Extract the [x, y] coordinate from the center of the cell holding the provided text.  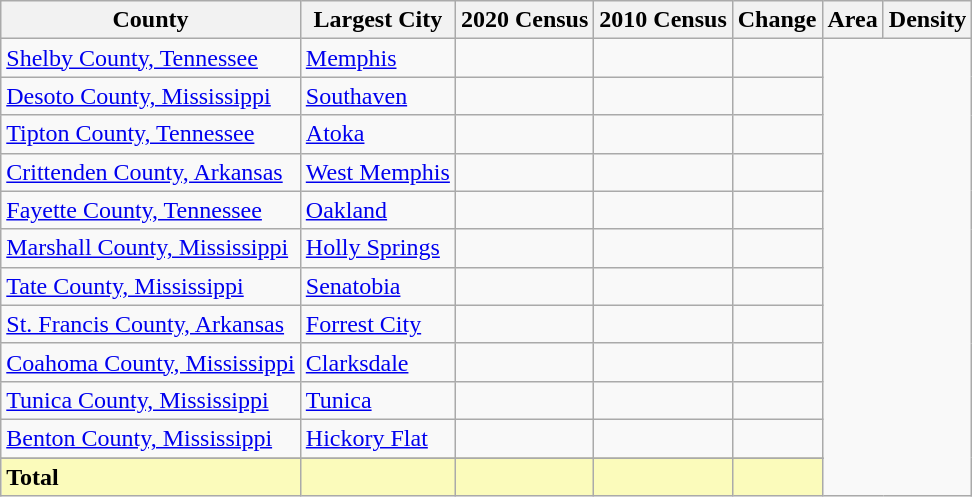
Coahoma County, Mississippi [151, 362]
Tunica County, Mississippi [151, 400]
County [151, 20]
Marshall County, Mississippi [151, 248]
2010 Census [663, 20]
Density [927, 20]
Oakland [378, 210]
Memphis [378, 58]
Desoto County, Mississippi [151, 96]
Tate County, Mississippi [151, 286]
Tipton County, Tennessee [151, 134]
Benton County, Mississippi [151, 438]
Hickory Flat [378, 438]
St. Francis County, Arkansas [151, 324]
Forrest City [378, 324]
Total [151, 477]
Senatobia [378, 286]
Largest City [378, 20]
Shelby County, Tennessee [151, 58]
Clarksdale [378, 362]
Area [852, 20]
Fayette County, Tennessee [151, 210]
Crittenden County, Arkansas [151, 172]
Change [777, 20]
Tunica [378, 400]
2020 Census [524, 20]
West Memphis [378, 172]
Southaven [378, 96]
Holly Springs [378, 248]
Atoka [378, 134]
